Provide the (x, y) coordinate of the cell's center where the given text is located.  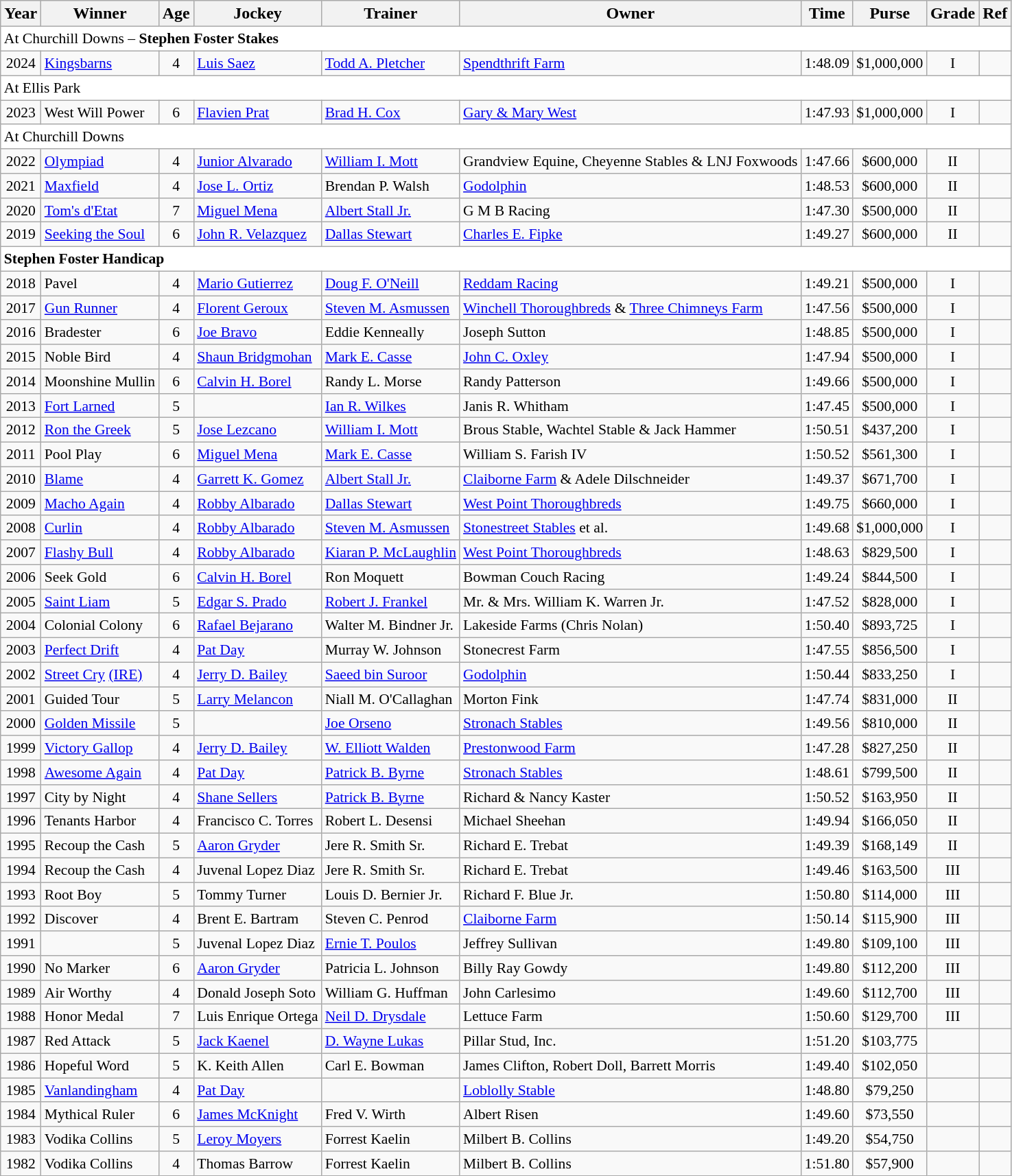
1:47.56 (827, 308)
Root Boy (100, 895)
Francisco C. Torres (257, 821)
2010 (21, 479)
1:49.39 (827, 845)
2005 (21, 601)
1:47.55 (827, 650)
Maxfield (100, 186)
$79,250 (889, 1090)
1:48.63 (827, 552)
2015 (21, 357)
Eddie Kenneally (391, 332)
At Churchill Downs (506, 137)
Honor Medal (100, 1017)
Pavel (100, 283)
Randy Patterson (631, 381)
1:51.20 (827, 1041)
James Clifton, Robert Doll, Barrett Morris (631, 1066)
1:47.30 (827, 210)
Flashy Bull (100, 552)
Year (21, 14)
Murray W. Johnson (391, 650)
1996 (21, 821)
1:49.46 (827, 870)
Luis Saez (257, 63)
1:47.94 (827, 357)
$112,200 (889, 968)
2024 (21, 63)
$828,000 (889, 601)
1:50.44 (827, 674)
2007 (21, 552)
Charles E. Fipke (631, 235)
Shaun Bridgmohan (257, 357)
Robert L. Desensi (391, 821)
K. Keith Allen (257, 1066)
Donald Joseph Soto (257, 992)
1:49.66 (827, 381)
1:47.28 (827, 748)
Mario Gutierrez (257, 283)
Michael Sheehan (631, 821)
Olympiad (100, 161)
Shane Sellers (257, 797)
$168,149 (889, 845)
1:48.80 (827, 1090)
William S. Farish IV (631, 454)
Age (176, 14)
Guided Tour (100, 699)
William G. Huffman (391, 992)
$163,500 (889, 870)
1:48.85 (827, 332)
Noble Bird (100, 357)
Stephen Foster Handicap (506, 259)
1:50.14 (827, 919)
Jack Kaenel (257, 1041)
Owner (631, 14)
2008 (21, 528)
$833,250 (889, 674)
Thomas Barrow (257, 1164)
1:47.45 (827, 405)
Grade (952, 14)
Janis R. Whitham (631, 405)
At Ellis Park (506, 88)
Colonial Colony (100, 626)
Morton Fink (631, 699)
1984 (21, 1114)
Junior Alvarado (257, 161)
Florent Geroux (257, 308)
2006 (21, 577)
Victory Gallop (100, 748)
Gun Runner (100, 308)
2012 (21, 430)
1:49.40 (827, 1066)
1:49.37 (827, 479)
Trainer (391, 14)
Curlin (100, 528)
City by Night (100, 797)
Richard & Nancy Kaster (631, 797)
2004 (21, 626)
1988 (21, 1017)
Ernie T. Poulos (391, 943)
2013 (21, 405)
Steven C. Penrod (391, 919)
$57,900 (889, 1164)
G M B Racing (631, 210)
1:49.27 (827, 235)
1998 (21, 773)
1985 (21, 1090)
$671,700 (889, 479)
$103,775 (889, 1041)
1991 (21, 943)
D. Wayne Lukas (391, 1041)
$73,550 (889, 1114)
Reddam Racing (631, 283)
Joe Orseno (391, 723)
1990 (21, 968)
Leroy Moyers (257, 1139)
1:47.93 (827, 113)
Hopeful Word (100, 1066)
1:49.75 (827, 504)
Pool Play (100, 454)
$831,000 (889, 699)
W. Elliott Walden (391, 748)
$163,950 (889, 797)
Fort Larned (100, 405)
Air Worthy (100, 992)
Grandview Equine, Cheyenne Stables & LNJ Foxwoods (631, 161)
1:48.09 (827, 63)
$129,700 (889, 1017)
1997 (21, 797)
$660,000 (889, 504)
1:48.53 (827, 186)
Seek Gold (100, 577)
Flavien Prat (257, 113)
Louis D. Bernier Jr. (391, 895)
Claiborne Farm (631, 919)
$799,500 (889, 773)
James McKnight (257, 1114)
1:50.80 (827, 895)
Seeking the Soul (100, 235)
Todd A. Pletcher (391, 63)
2000 (21, 723)
Carl E. Bowman (391, 1066)
Tenants Harbor (100, 821)
1:47.66 (827, 161)
1:50.60 (827, 1017)
1993 (21, 895)
Albert Risen (631, 1114)
Macho Again (100, 504)
2001 (21, 699)
Red Attack (100, 1041)
$114,000 (889, 895)
Billy Ray Gowdy (631, 968)
Rafael Bejarano (257, 626)
$166,050 (889, 821)
Tom's d'Etat (100, 210)
Winner (100, 14)
Fred V. Wirth (391, 1114)
1:49.24 (827, 577)
Perfect Drift (100, 650)
1:49.94 (827, 821)
Vanlandingham (100, 1090)
1999 (21, 748)
Bowman Couch Racing (631, 577)
$112,700 (889, 992)
Golden Missile (100, 723)
$856,500 (889, 650)
1:49.20 (827, 1139)
Jeffrey Sullivan (631, 943)
Mythical Ruler (100, 1114)
John R. Velazquez (257, 235)
Jose L. Ortiz (257, 186)
2003 (21, 650)
Neil D. Drysdale (391, 1017)
John C. Oxley (631, 357)
Richard F. Blue Jr. (631, 895)
Kingsbarns (100, 63)
$561,300 (889, 454)
1:49.68 (827, 528)
1982 (21, 1164)
$827,250 (889, 748)
Stonecrest Farm (631, 650)
2020 (21, 210)
Ron the Greek (100, 430)
1:47.74 (827, 699)
Saeed bin Suroor (391, 674)
$437,200 (889, 430)
Joe Bravo (257, 332)
Kiaran P. McLaughlin (391, 552)
2011 (21, 454)
Larry Melancon (257, 699)
At Churchill Downs – Stephen Foster Stakes (506, 39)
1986 (21, 1066)
Gary & Mary West (631, 113)
Lakeside Farms (Chris Nolan) (631, 626)
Time (827, 14)
$115,900 (889, 919)
Luis Enrique Ortega (257, 1017)
2018 (21, 283)
1:51.80 (827, 1164)
Edgar S. Prado (257, 601)
$810,000 (889, 723)
$893,725 (889, 626)
2017 (21, 308)
2014 (21, 381)
Loblolly Stable (631, 1090)
Doug F. O'Neill (391, 283)
2019 (21, 235)
Ian R. Wilkes (391, 405)
1994 (21, 870)
1992 (21, 919)
$844,500 (889, 577)
Prestonwood Farm (631, 748)
2022 (21, 161)
1:50.51 (827, 430)
2009 (21, 504)
Brad H. Cox (391, 113)
2023 (21, 113)
1:49.21 (827, 283)
Tommy Turner (257, 895)
Saint Liam (100, 601)
2021 (21, 186)
Robert J. Frankel (391, 601)
1:50.40 (827, 626)
1:49.56 (827, 723)
Purse (889, 14)
No Marker (100, 968)
$109,100 (889, 943)
1989 (21, 992)
Garrett K. Gomez (257, 479)
Lettuce Farm (631, 1017)
1987 (21, 1041)
Brent E. Bartram (257, 919)
Winchell Thoroughbreds & Three Chimneys Farm (631, 308)
2016 (21, 332)
Spendthrift Farm (631, 63)
Mr. & Mrs. William K. Warren Jr. (631, 601)
Stonestreet Stables et al. (631, 528)
$102,050 (889, 1066)
Niall M. O'Callaghan (391, 699)
Pillar Stud, Inc. (631, 1041)
John Carlesimo (631, 992)
Claiborne Farm & Adele Dilschneider (631, 479)
Patricia L. Johnson (391, 968)
Ref (995, 14)
1995 (21, 845)
Jose Lezcano (257, 430)
Discover (100, 919)
Joseph Sutton (631, 332)
1983 (21, 1139)
1:47.52 (827, 601)
Awesome Again (100, 773)
Ron Moquett (391, 577)
$54,750 (889, 1139)
Randy L. Morse (391, 381)
$829,500 (889, 552)
Blame (100, 479)
Brendan P. Walsh (391, 186)
2002 (21, 674)
1:48.61 (827, 773)
Jockey (257, 14)
Street Cry (IRE) (100, 674)
Moonshine Mullin (100, 381)
Bradester (100, 332)
West Will Power (100, 113)
Walter M. Bindner Jr. (391, 626)
Brous Stable, Wachtel Stable & Jack Hammer (631, 430)
